Return (X, Y) of the center of cell containing provided text 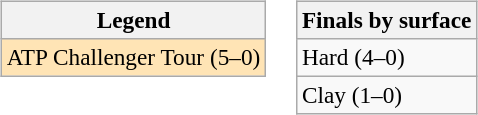
ATP Challenger Tour (5–0) (133, 57)
Legend (133, 20)
Hard (4–0) (387, 57)
Clay (1–0) (387, 95)
Finals by surface (387, 20)
